Provide the [x, y] coordinate of the cell's center where the given text is located.  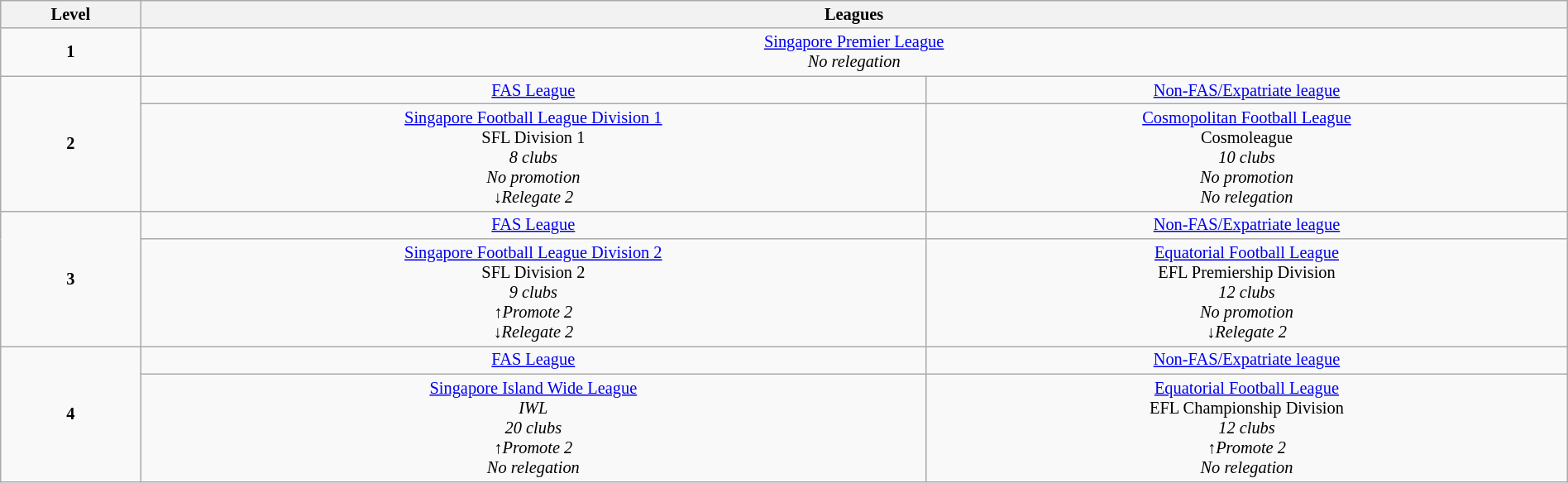
1 [71, 52]
Equatorial Football LeagueEFL Premiership Division12 clubsNo promotion↓Relegate 2 [1247, 293]
2 [71, 144]
Leagues [853, 14]
4 [71, 414]
Equatorial Football LeagueEFL Championship Division12 clubs↑Promote 2No relegation [1247, 428]
Cosmopolitan Football LeagueCosmoleague10 clubsNo promotionNo relegation [1247, 157]
Level [71, 14]
Singapore Football League Division 2SFL Division 29 clubs↑Promote 2↓Relegate 2 [533, 293]
Singapore Premier LeagueNo relegation [853, 52]
3 [71, 278]
Singapore Island Wide LeagueIWL20 clubs↑Promote 2No relegation [533, 428]
Singapore Football League Division 1SFL Division 18 clubsNo promotion↓Relegate 2 [533, 157]
